Return the (X, Y) coordinate for the center point of the cell that contains the specified text.  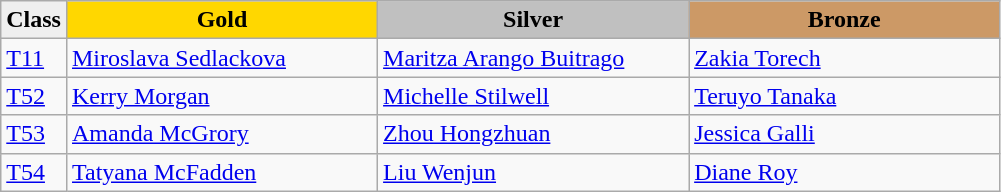
Zhou Hongzhuan (534, 134)
Miroslava Sedlackova (222, 58)
Bronze (844, 20)
T54 (34, 172)
Diane Roy (844, 172)
T53 (34, 134)
Teruyo Tanaka (844, 96)
Michelle Stilwell (534, 96)
Kerry Morgan (222, 96)
Liu Wenjun (534, 172)
T52 (34, 96)
T11 (34, 58)
Gold (222, 20)
Jessica Galli (844, 134)
Zakia Torech (844, 58)
Tatyana McFadden (222, 172)
Silver (534, 20)
Class (34, 20)
Amanda McGrory (222, 134)
Maritza Arango Buitrago (534, 58)
